Capture the cell that displays the provided text and extract its (X, Y) central coordinate. 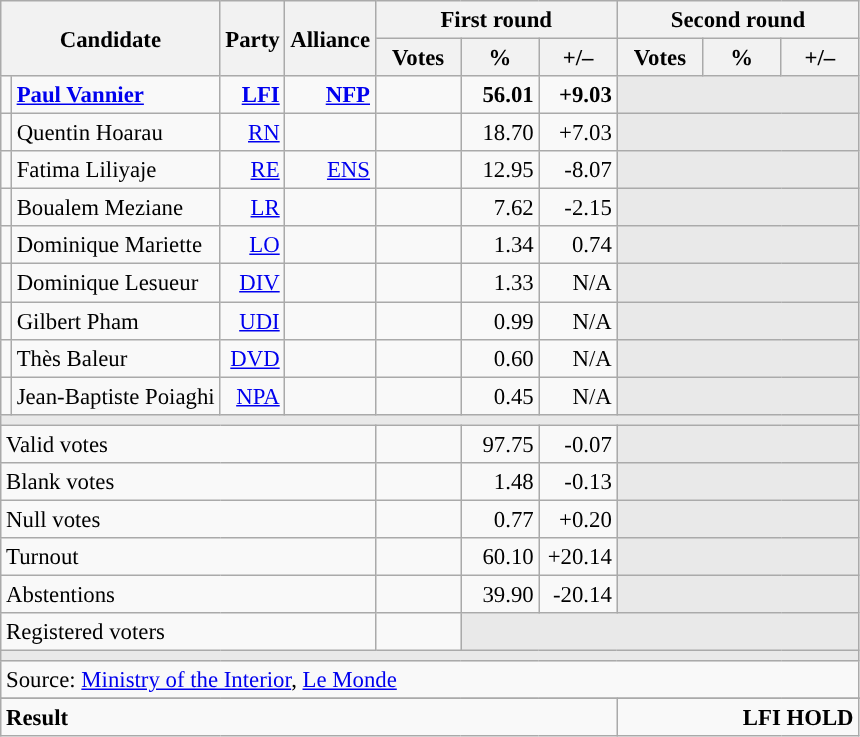
-20.14 (578, 594)
ENS (330, 170)
-8.07 (578, 170)
Result (309, 718)
97.75 (500, 444)
1.34 (500, 245)
1.33 (500, 283)
+7.03 (578, 133)
0.45 (500, 396)
First round (496, 20)
+0.20 (578, 519)
Alliance (330, 38)
Gilbert Pham (116, 321)
NFP (330, 95)
LFI (252, 95)
RE (252, 170)
Fatima Liliyaje (116, 170)
NPA (252, 396)
0.99 (500, 321)
DIV (252, 283)
0.60 (500, 358)
LR (252, 208)
39.90 (500, 594)
60.10 (500, 557)
Dominique Mariette (116, 245)
Valid votes (188, 444)
+9.03 (578, 95)
12.95 (500, 170)
Source: Ministry of the Interior, Le Monde (430, 680)
Thès Baleur (116, 358)
-0.07 (578, 444)
Blank votes (188, 482)
18.70 (500, 133)
Jean-Baptiste Poiaghi (116, 396)
+20.14 (578, 557)
0.77 (500, 519)
Second round (738, 20)
Registered voters (188, 632)
Boualem Meziane (116, 208)
Paul Vannier (116, 95)
RN (252, 133)
0.74 (578, 245)
Dominique Lesueur (116, 283)
LFI HOLD (738, 718)
-0.13 (578, 482)
7.62 (500, 208)
DVD (252, 358)
-2.15 (578, 208)
LO (252, 245)
56.01 (500, 95)
Candidate (110, 38)
Turnout (188, 557)
Party (252, 38)
UDI (252, 321)
Abstentions (188, 594)
Null votes (188, 519)
1.48 (500, 482)
Quentin Hoarau (116, 133)
